Capture the cell that displays the provided text and extract its (x, y) central coordinate. 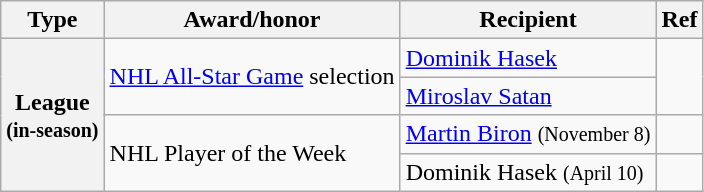
Dominik Hasek (April 10) (528, 172)
Recipient (528, 20)
Dominik Hasek (528, 58)
Martin Biron (November 8) (528, 134)
NHL All-Star Game selection (252, 77)
Ref (680, 20)
NHL Player of the Week (252, 153)
Award/honor (252, 20)
Type (52, 20)
League(in-season) (52, 115)
Miroslav Satan (528, 96)
